Scan for the cell matching the given text and deliver its [x, y] coordinate at center. 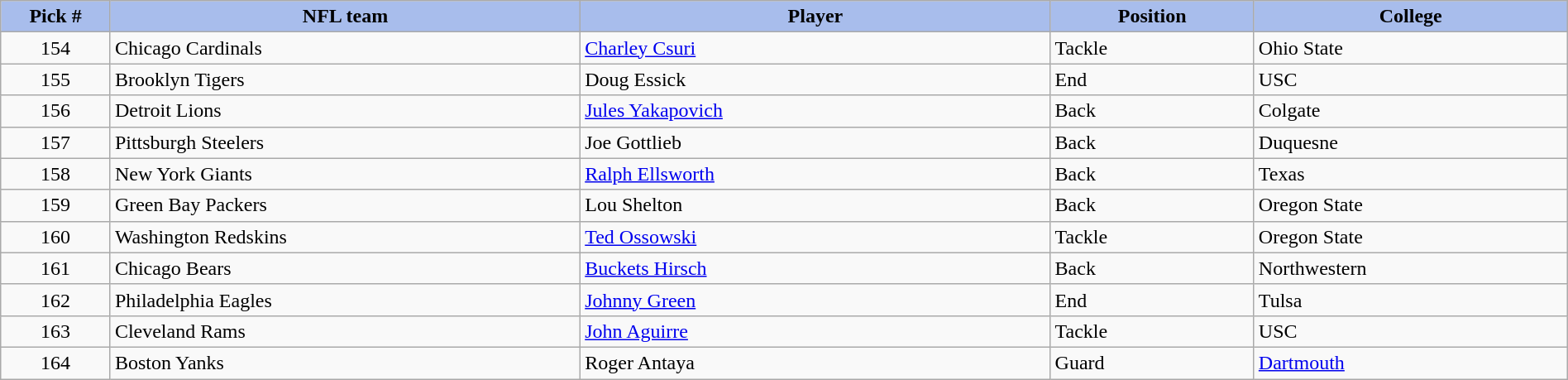
Ted Ossowski [815, 237]
Chicago Cardinals [345, 48]
Ralph Ellsworth [815, 174]
Pick # [56, 17]
156 [56, 111]
Jules Yakapovich [815, 111]
160 [56, 237]
Buckets Hirsch [815, 268]
Detroit Lions [345, 111]
Washington Redskins [345, 237]
Northwestern [1411, 268]
159 [56, 205]
Position [1152, 17]
164 [56, 363]
Green Bay Packers [345, 205]
Ohio State [1411, 48]
John Aguirre [815, 331]
Doug Essick [815, 79]
Texas [1411, 174]
Charley Csuri [815, 48]
Tulsa [1411, 300]
Dartmouth [1411, 363]
Cleveland Rams [345, 331]
154 [56, 48]
NFL team [345, 17]
Pittsburgh Steelers [345, 142]
155 [56, 79]
162 [56, 300]
Colgate [1411, 111]
Duquesne [1411, 142]
Boston Yanks [345, 363]
Johnny Green [815, 300]
Lou Shelton [815, 205]
Joe Gottlieb [815, 142]
Guard [1152, 363]
158 [56, 174]
New York Giants [345, 174]
Player [815, 17]
College [1411, 17]
161 [56, 268]
Chicago Bears [345, 268]
Brooklyn Tigers [345, 79]
163 [56, 331]
157 [56, 142]
Philadelphia Eagles [345, 300]
Roger Antaya [815, 363]
